Find where the given text appears and provide that cell's center as (x, y) coordinate. 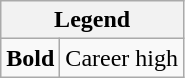
Legend (92, 20)
Career high (122, 58)
Bold (30, 58)
